Find where the given text appears and provide that cell's center as [X, Y] coordinate. 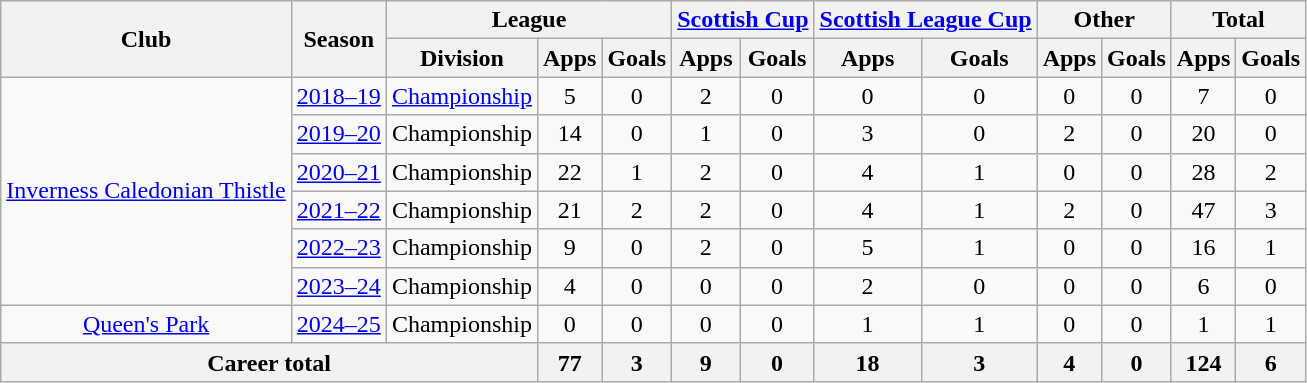
14 [569, 134]
2019–20 [338, 134]
2022–23 [338, 248]
22 [569, 172]
124 [1203, 362]
2024–25 [338, 324]
2020–21 [338, 172]
Career total [270, 362]
Total [1238, 20]
Scottish Cup [743, 20]
2021–22 [338, 210]
Division [462, 58]
20 [1203, 134]
21 [569, 210]
2018–19 [338, 96]
16 [1203, 248]
Scottish League Cup [926, 20]
28 [1203, 172]
47 [1203, 210]
77 [569, 362]
2023–24 [338, 286]
18 [868, 362]
Club [146, 39]
League [528, 20]
Season [338, 39]
Inverness Caledonian Thistle [146, 191]
Queen's Park [146, 324]
Other [1104, 20]
7 [1203, 96]
